Capture the cell that displays the provided text and extract its [X, Y] central coordinate. 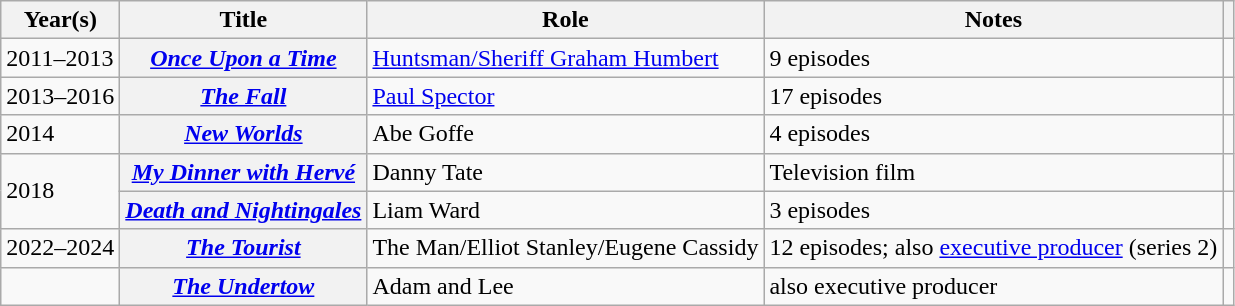
9 episodes [994, 58]
2014 [60, 134]
4 episodes [994, 134]
3 episodes [994, 210]
17 episodes [994, 96]
2022–2024 [60, 248]
Abe Goffe [566, 134]
My Dinner with Hervé [244, 172]
Liam Ward [566, 210]
Adam and Lee [566, 286]
Title [244, 20]
2013–2016 [60, 96]
The Fall [244, 96]
Huntsman/Sheriff Graham Humbert [566, 58]
The Undertow [244, 286]
Year(s) [60, 20]
Paul Spector [566, 96]
also executive producer [994, 286]
Death and Nightingales [244, 210]
Role [566, 20]
12 episodes; also executive producer (series 2) [994, 248]
Danny Tate [566, 172]
2011–2013 [60, 58]
2018 [60, 191]
Notes [994, 20]
The Man/Elliot Stanley/Eugene Cassidy [566, 248]
New Worlds [244, 134]
The Tourist [244, 248]
Television film [994, 172]
Once Upon a Time [244, 58]
